Identify which cell holds the provided text, then report its [x, y] central coordinate. 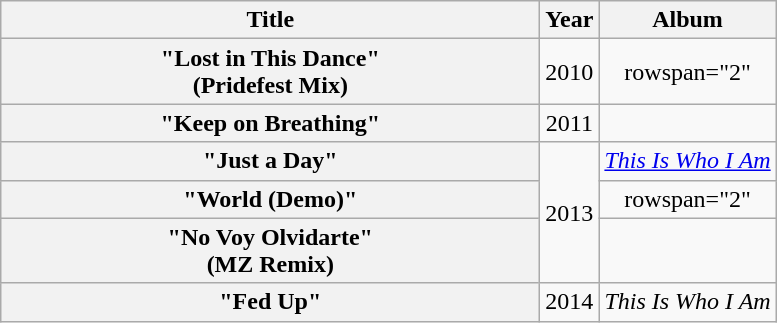
Title [270, 20]
2014 [570, 302]
"World (Demo)" [270, 199]
Year [570, 20]
"Just a Day" [270, 161]
"Fed Up" [270, 302]
2013 [570, 212]
"No Voy Olvidarte"(MZ Remix) [270, 250]
"Lost in This Dance"(Pridefest Mix) [270, 72]
2010 [570, 72]
2011 [570, 123]
"Keep on Breathing" [270, 123]
Album [688, 20]
